Output the [X, Y] coordinate of the center of the cell containing the given text.  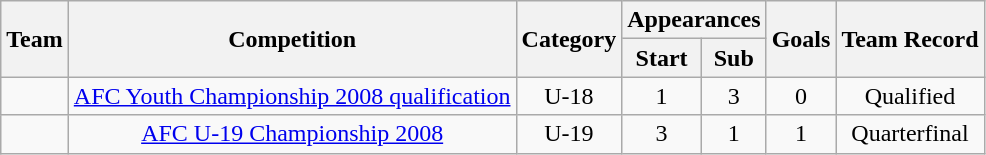
Team Record [910, 39]
Sub [734, 58]
AFC Youth Championship 2008 qualification [292, 96]
Competition [292, 39]
0 [801, 96]
Goals [801, 39]
Start [662, 58]
U-18 [569, 96]
Appearances [694, 20]
AFC U-19 Championship 2008 [292, 134]
Category [569, 39]
Team [35, 39]
Qualified [910, 96]
U-19 [569, 134]
Quarterfinal [910, 134]
